From the cell containing the given text, extract its center point as (x, y) coordinate. 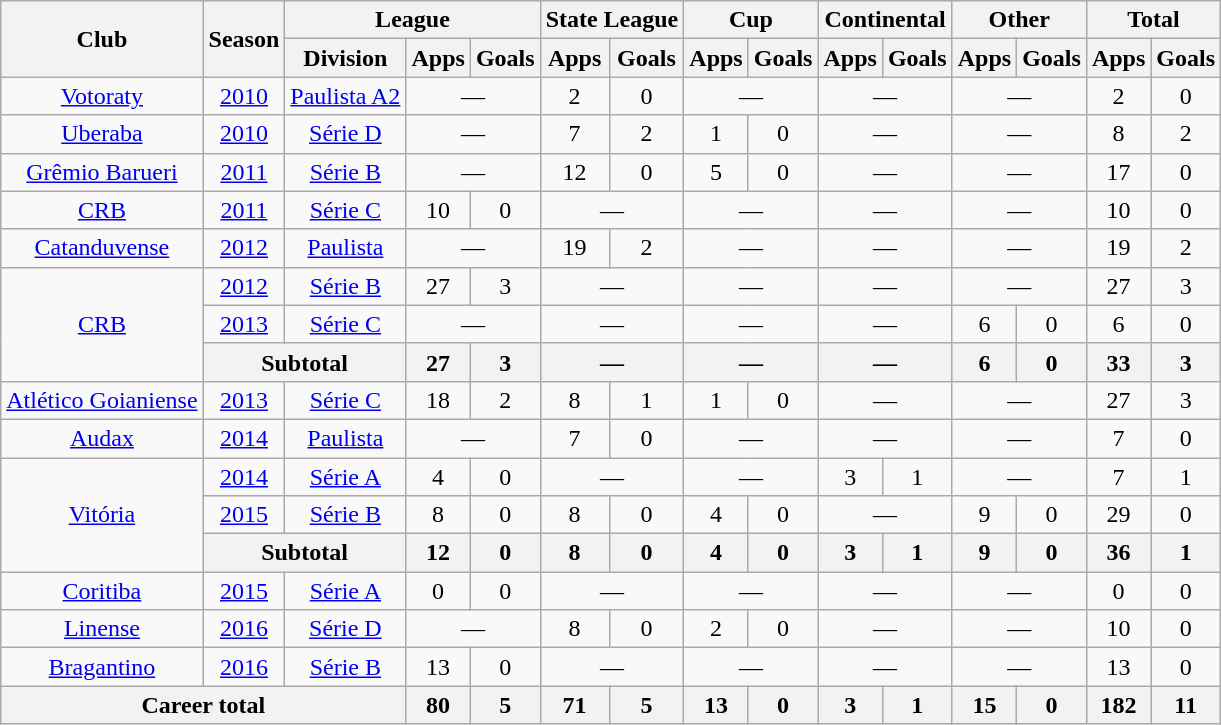
Atlético Goianiense (102, 400)
17 (1118, 172)
33 (1118, 362)
Club (102, 39)
29 (1118, 515)
Cup (751, 20)
71 (574, 705)
Coritiba (102, 591)
Audax (102, 438)
Linense (102, 629)
36 (1118, 553)
Division (346, 58)
Vitória (102, 515)
182 (1118, 705)
80 (438, 705)
Total (1153, 20)
Bragantino (102, 667)
Season (244, 39)
18 (438, 400)
Career total (204, 705)
Paulista A2 (346, 96)
League (412, 20)
Votoraty (102, 96)
Continental (885, 20)
11 (1186, 705)
15 (984, 705)
Uberaba (102, 134)
Grêmio Barueri (102, 172)
Catanduvense (102, 248)
Other (1019, 20)
State League (612, 20)
